For the text-containing cell, return its midpoint in [X, Y] coordinate format. 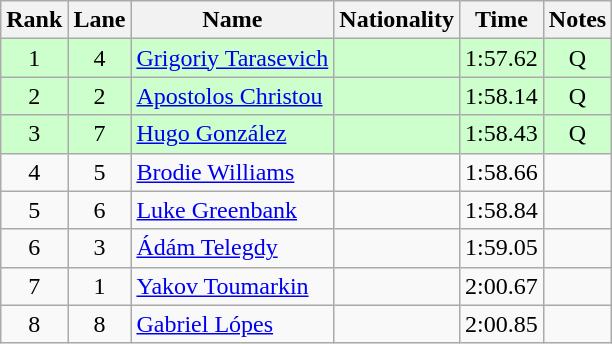
Lane [100, 20]
Name [232, 20]
Yakov Toumarkin [232, 286]
1:58.43 [502, 134]
Rank [34, 20]
Ádám Telegdy [232, 248]
Time [502, 20]
Notes [577, 20]
Gabriel Lópes [232, 324]
1:59.05 [502, 248]
1:58.66 [502, 172]
Brodie Williams [232, 172]
1:58.14 [502, 96]
1:58.84 [502, 210]
1:57.62 [502, 58]
Luke Greenbank [232, 210]
Apostolos Christou [232, 96]
Nationality [397, 20]
2:00.85 [502, 324]
2:00.67 [502, 286]
Grigoriy Tarasevich [232, 58]
Hugo González [232, 134]
